Locate the cell with the specified text and output its [X, Y] center coordinate. 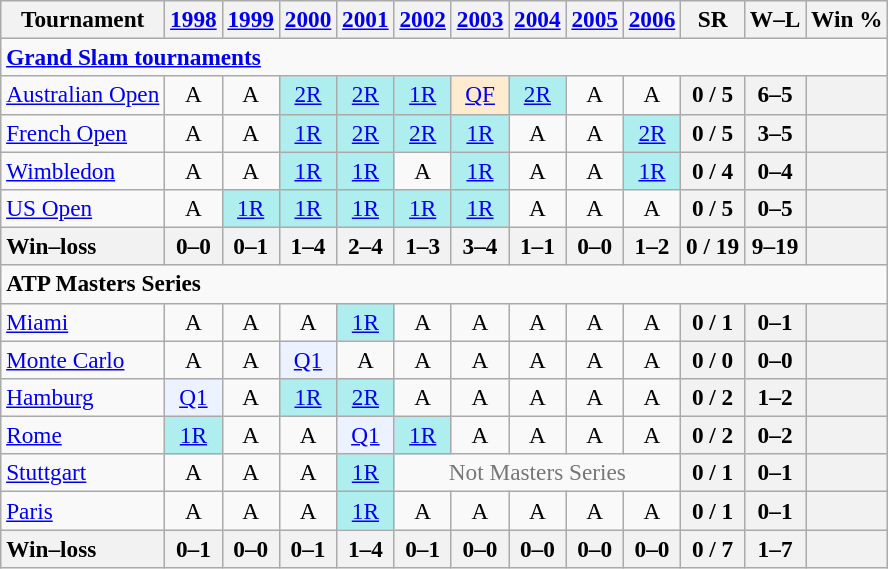
1–3 [422, 246]
0–4 [774, 170]
1–1 [538, 246]
2001 [366, 19]
1998 [194, 19]
ATP Masters Series [444, 284]
2004 [538, 19]
0–2 [774, 435]
0 / 7 [713, 548]
W–L [774, 19]
Monte Carlo [83, 359]
0 / 19 [713, 246]
Win % [847, 19]
QF [480, 95]
2000 [308, 19]
1–7 [774, 548]
0 / 0 [713, 359]
Stuttgart [83, 473]
SR [713, 19]
Grand Slam tournaments [444, 57]
Not Masters Series [538, 473]
2005 [594, 19]
Rome [83, 435]
Wimbledon [83, 170]
US Open [83, 208]
French Open [83, 133]
2003 [480, 19]
0–5 [774, 208]
2006 [652, 19]
9–19 [774, 246]
2–4 [366, 246]
0 / 4 [713, 170]
3–5 [774, 133]
Hamburg [83, 397]
Paris [83, 510]
Australian Open [83, 95]
2002 [422, 19]
3–4 [480, 246]
6–5 [774, 95]
Miami [83, 322]
1999 [250, 19]
Tournament [83, 19]
